Detect which cell encompasses the target text, then output its [X, Y] center coordinate. 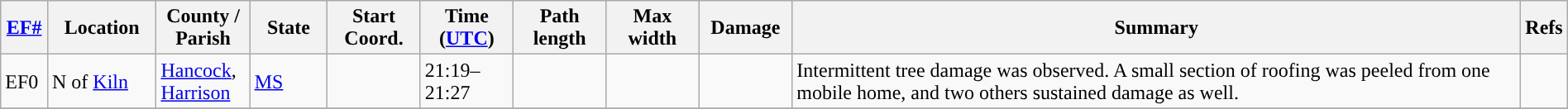
Start Coord. [374, 28]
N of Kiln [101, 81]
Location [101, 28]
EF0 [25, 81]
Max width [653, 28]
EF# [25, 28]
MS [289, 81]
State [289, 28]
21:19–21:27 [466, 81]
County / Parish [203, 28]
Summary [1156, 28]
Path length [560, 28]
Time (UTC) [466, 28]
Refs [1544, 28]
Damage [746, 28]
Intermittent tree damage was observed. A small section of roofing was peeled from one mobile home, and two others sustained damage as well. [1156, 81]
Hancock, Harrison [203, 81]
